Find where the given text appears and provide that cell's center as (x, y) coordinate. 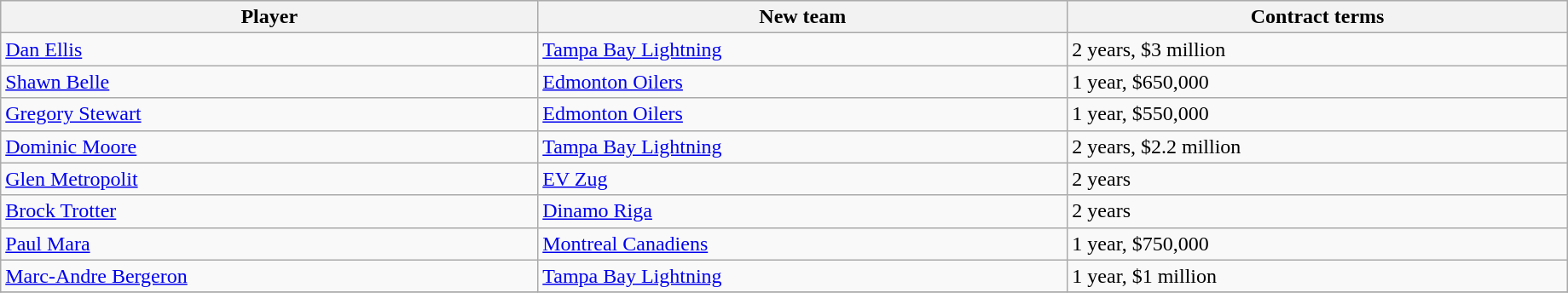
Marc-Andre Bergeron (269, 276)
Dan Ellis (269, 49)
EV Zug (803, 179)
1 year, $550,000 (1318, 114)
Montreal Canadiens (803, 244)
Paul Mara (269, 244)
Gregory Stewart (269, 114)
New team (803, 17)
Brock Trotter (269, 211)
Contract terms (1318, 17)
2 years, $2.2 million (1318, 146)
Glen Metropolit (269, 179)
1 year, $650,000 (1318, 82)
2 years, $3 million (1318, 49)
Dominic Moore (269, 146)
Shawn Belle (269, 82)
Dinamo Riga (803, 211)
1 year, $750,000 (1318, 244)
1 year, $1 million (1318, 276)
Player (269, 17)
